Determine the (x, y) coordinate at the center of the cell enclosing the given text.  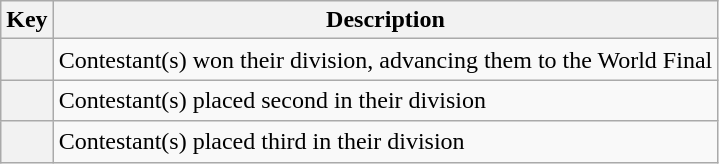
Contestant(s) placed third in their division (386, 142)
Description (386, 20)
Contestant(s) won their division, advancing them to the World Final (386, 60)
Key (27, 20)
Contestant(s) placed second in their division (386, 100)
